From the cell containing the given text, extract its center point as (x, y) coordinate. 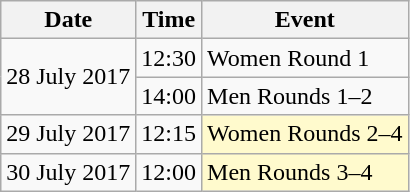
Men Rounds 1–2 (305, 96)
30 July 2017 (68, 172)
Event (305, 20)
12:00 (169, 172)
Time (169, 20)
12:30 (169, 58)
29 July 2017 (68, 134)
14:00 (169, 96)
28 July 2017 (68, 77)
12:15 (169, 134)
Men Rounds 3–4 (305, 172)
Women Round 1 (305, 58)
Women Rounds 2–4 (305, 134)
Date (68, 20)
